Detect which cell encompasses the target text, then output its (x, y) center coordinate. 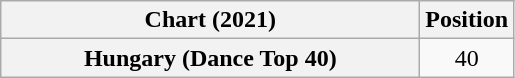
Chart (2021) (210, 20)
Hungary (Dance Top 40) (210, 58)
Position (467, 20)
40 (467, 58)
